From the cell containing the given text, extract its center point as (x, y) coordinate. 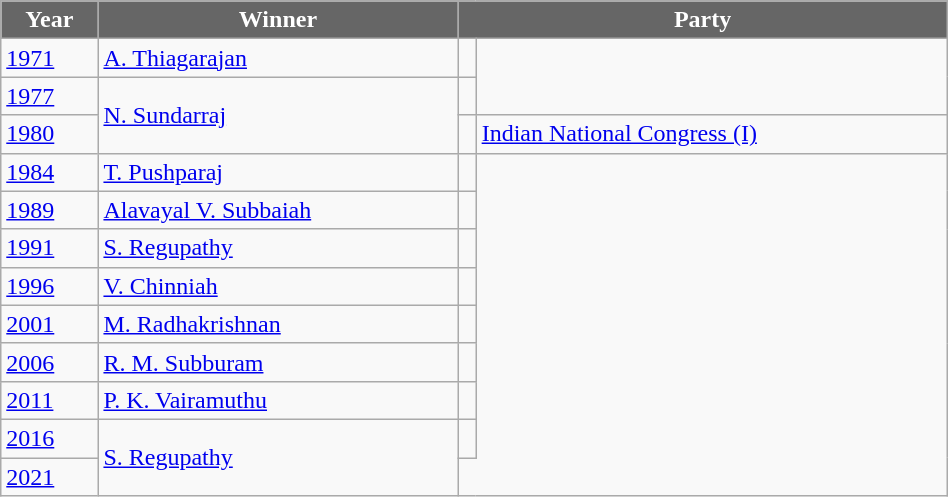
1980 (50, 134)
Winner (278, 20)
P. K. Vairamuthu (278, 400)
1996 (50, 286)
Year (50, 20)
1971 (50, 58)
Party (702, 20)
2016 (50, 438)
2021 (50, 477)
1984 (50, 172)
Alavayal V. Subbaiah (278, 210)
N. Sundarraj (278, 115)
2011 (50, 400)
1989 (50, 210)
Indian National Congress (I) (712, 134)
R. M. Subburam (278, 362)
1991 (50, 248)
T. Pushparaj (278, 172)
M. Radhakrishnan (278, 324)
V. Chinniah (278, 286)
2001 (50, 324)
2006 (50, 362)
A. Thiagarajan (278, 58)
1977 (50, 96)
